Pinpoint the cell where the given text exists, returning its (X, Y) midpoint coordinate. 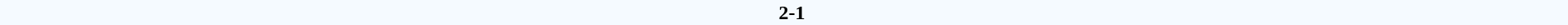
2-1 (791, 12)
